Extract the (x, y) coordinate from the center of the cell holding the provided text.  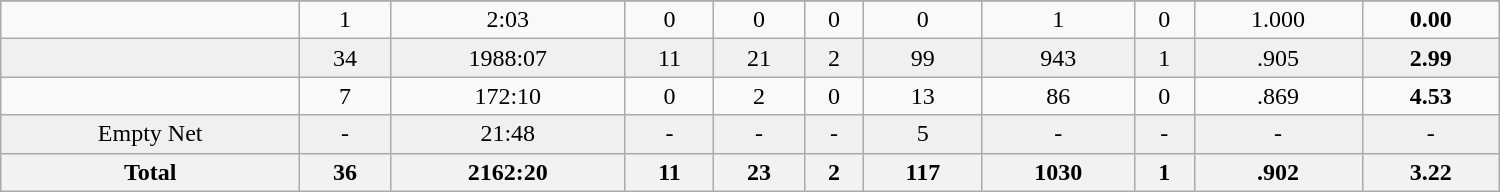
7 (346, 96)
3.22 (1430, 172)
Total (150, 172)
23 (760, 172)
0.00 (1430, 20)
34 (346, 58)
.902 (1278, 172)
.905 (1278, 58)
943 (1058, 58)
172:10 (508, 96)
2:03 (508, 20)
86 (1058, 96)
.869 (1278, 96)
1.000 (1278, 20)
4.53 (1430, 96)
21 (760, 58)
117 (923, 172)
Empty Net (150, 134)
36 (346, 172)
21:48 (508, 134)
13 (923, 96)
2.99 (1430, 58)
2162:20 (508, 172)
99 (923, 58)
1030 (1058, 172)
1988:07 (508, 58)
5 (923, 134)
